From the cell containing the given text, extract its center point as (x, y) coordinate. 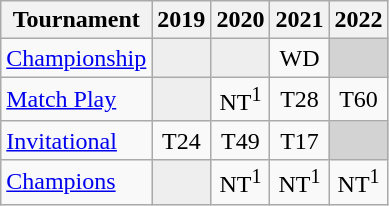
T28 (300, 100)
Match Play (76, 100)
T24 (182, 140)
2019 (182, 20)
2021 (300, 20)
Invitational (76, 140)
Championship (76, 58)
2020 (240, 20)
T60 (358, 100)
Tournament (76, 20)
Champions (76, 182)
T49 (240, 140)
WD (300, 58)
T17 (300, 140)
2022 (358, 20)
